From the cell containing the given text, extract its center point as (X, Y) coordinate. 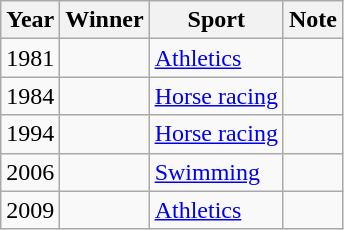
Swimming (216, 172)
1984 (30, 96)
Year (30, 20)
Sport (216, 20)
Winner (104, 20)
Note (312, 20)
2009 (30, 210)
1994 (30, 134)
1981 (30, 58)
2006 (30, 172)
